Identify which cell holds the provided text, then report its [x, y] central coordinate. 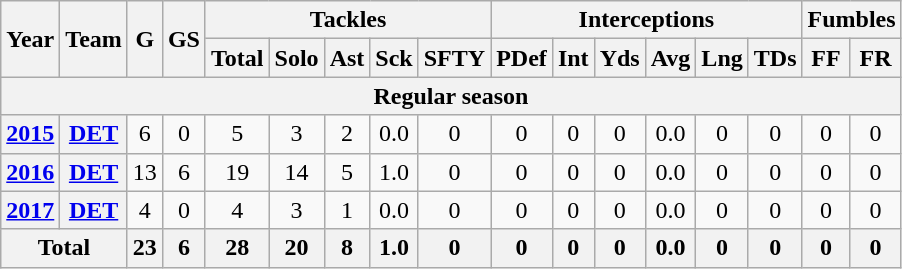
2017 [30, 210]
Avg [670, 58]
Solo [296, 58]
PDef [522, 58]
Fumbles [852, 20]
20 [296, 248]
Ast [347, 58]
GS [184, 39]
Team [94, 39]
Interceptions [646, 20]
Sck [394, 58]
28 [237, 248]
FR [876, 58]
Tackles [348, 20]
1 [347, 210]
Lng [722, 58]
13 [144, 172]
2 [347, 134]
2015 [30, 134]
SFTY [454, 58]
Yds [620, 58]
Int [573, 58]
TDs [775, 58]
14 [296, 172]
Year [30, 39]
FF [826, 58]
Regular season [451, 96]
2016 [30, 172]
19 [237, 172]
8 [347, 248]
G [144, 39]
23 [144, 248]
